Pinpoint the cell where the given text exists, returning its (x, y) midpoint coordinate. 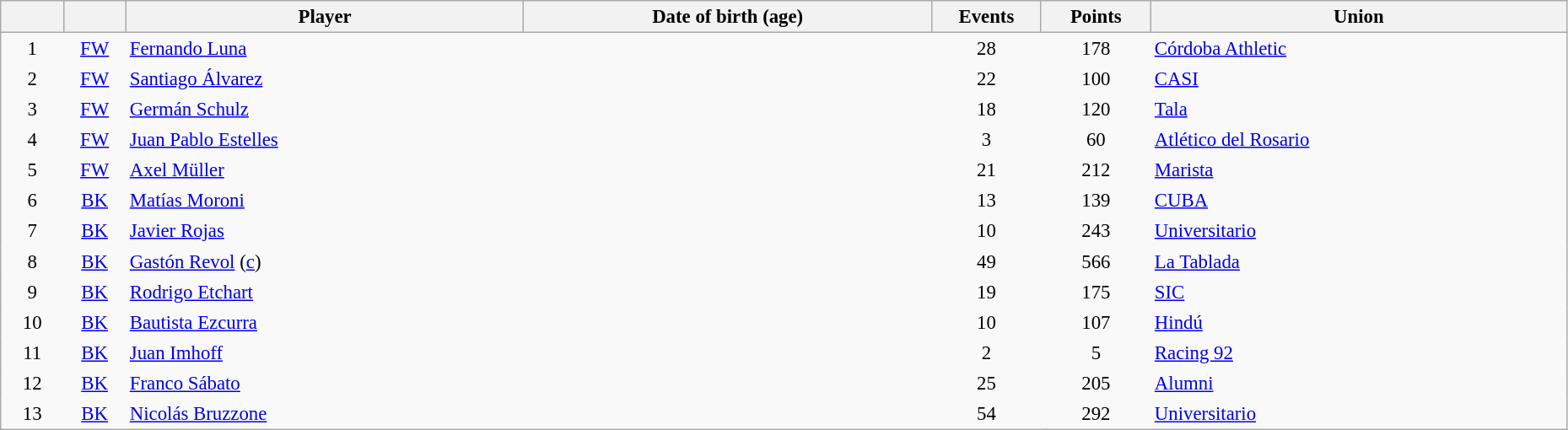
Bautista Ezcurra (325, 322)
Player (325, 17)
Nicolás Bruzzone (325, 413)
Matías Moroni (325, 201)
8 (32, 261)
100 (1096, 78)
11 (32, 352)
21 (986, 170)
Juan Pablo Estelles (325, 140)
Racing 92 (1358, 352)
1 (32, 49)
566 (1096, 261)
292 (1096, 413)
Juan Imhoff (325, 352)
SIC (1358, 292)
Date of birth (age) (728, 17)
212 (1096, 170)
205 (1096, 383)
Gastón Revol (c) (325, 261)
4 (32, 140)
Santiago Álvarez (325, 78)
Atlético del Rosario (1358, 140)
Union (1358, 17)
22 (986, 78)
Marista (1358, 170)
175 (1096, 292)
54 (986, 413)
Javier Rojas (325, 231)
19 (986, 292)
139 (1096, 201)
12 (32, 383)
6 (32, 201)
9 (32, 292)
18 (986, 109)
Franco Sábato (325, 383)
107 (1096, 322)
Points (1096, 17)
120 (1096, 109)
25 (986, 383)
Alumni (1358, 383)
Fernando Luna (325, 49)
CUBA (1358, 201)
49 (986, 261)
Germán Schulz (325, 109)
Hindú (1358, 322)
Córdoba Athletic (1358, 49)
28 (986, 49)
CASI (1358, 78)
60 (1096, 140)
7 (32, 231)
243 (1096, 231)
178 (1096, 49)
Events (986, 17)
Tala (1358, 109)
La Tablada (1358, 261)
Axel Müller (325, 170)
Rodrigo Etchart (325, 292)
